Identify which cell holds the provided text, then report its [X, Y] central coordinate. 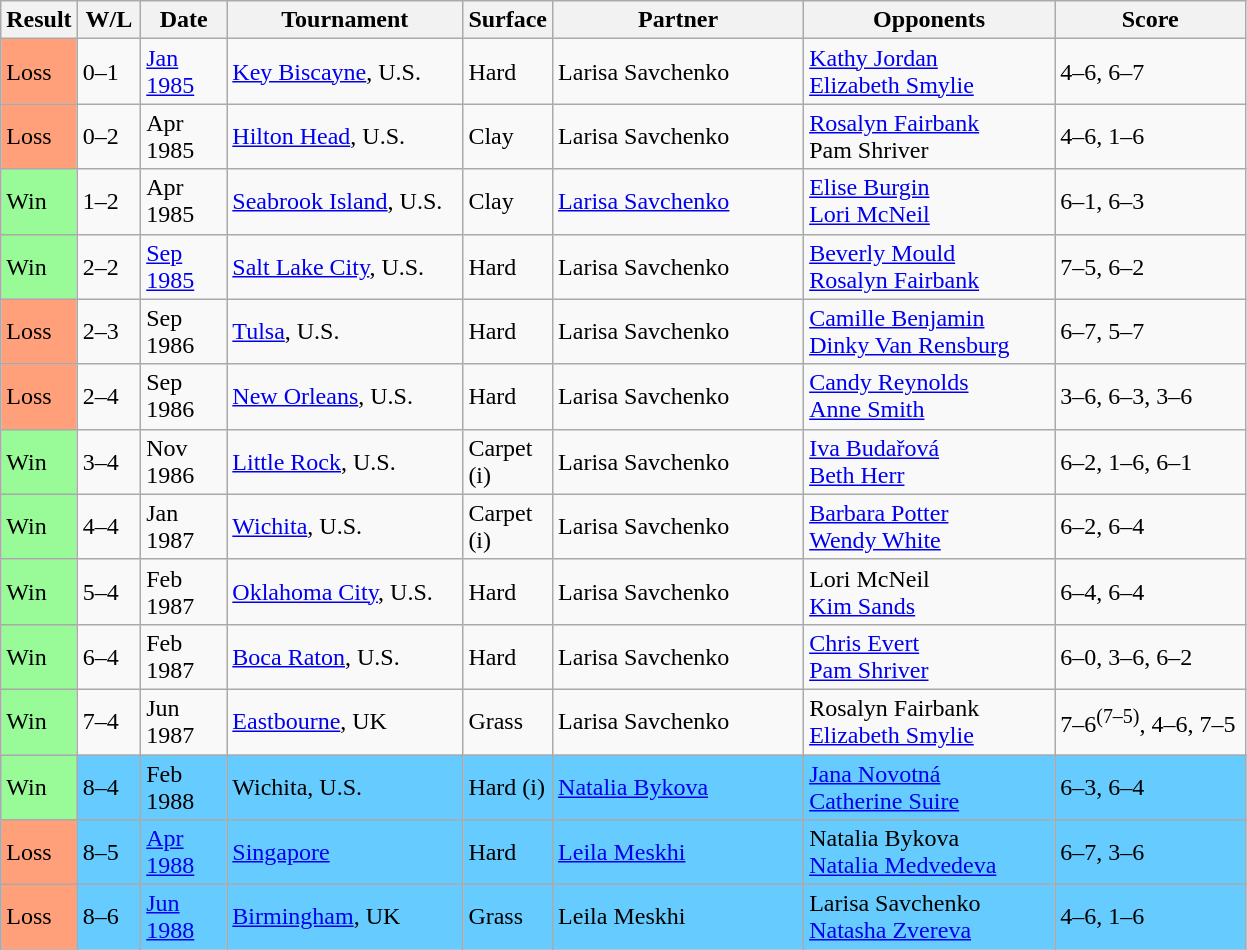
Feb 1988 [184, 786]
Hard (i) [508, 786]
6–4, 6–4 [1150, 592]
Jan 1985 [184, 72]
Oklahoma City, U.S. [345, 592]
8–6 [109, 918]
4–6, 6–7 [1150, 72]
1–2 [109, 202]
Jun 1987 [184, 722]
5–4 [109, 592]
7–5, 6–2 [1150, 266]
Key Biscayne, U.S. [345, 72]
Surface [508, 20]
Kathy Jordan Elizabeth Smylie [930, 72]
New Orleans, U.S. [345, 396]
Little Rock, U.S. [345, 462]
Salt Lake City, U.S. [345, 266]
Jan 1987 [184, 526]
Larisa Savchenko Natasha Zvereva [930, 918]
0–1 [109, 72]
Camille Benjamin Dinky Van Rensburg [930, 332]
6–3, 6–4 [1150, 786]
Chris Evert Pam Shriver [930, 656]
Seabrook Island, U.S. [345, 202]
0–2 [109, 136]
Jana Novotná Catherine Suire [930, 786]
Lori McNeil Kim Sands [930, 592]
Singapore [345, 852]
2–4 [109, 396]
Elise Burgin Lori McNeil [930, 202]
Birmingham, UK [345, 918]
Iva Budařová Beth Herr [930, 462]
Barbara Potter Wendy White [930, 526]
Natalia Bykova [678, 786]
7–6(7–5), 4–6, 7–5 [1150, 722]
3–4 [109, 462]
Result [39, 20]
Partner [678, 20]
6–2, 1–6, 6–1 [1150, 462]
Jun 1988 [184, 918]
Opponents [930, 20]
6–7, 3–6 [1150, 852]
Rosalyn Fairbank Elizabeth Smylie [930, 722]
Apr 1988 [184, 852]
Rosalyn Fairbank Pam Shriver [930, 136]
Natalia Bykova Natalia Medvedeva [930, 852]
Candy Reynolds Anne Smith [930, 396]
6–7, 5–7 [1150, 332]
8–4 [109, 786]
Date [184, 20]
Nov 1986 [184, 462]
7–4 [109, 722]
Hilton Head, U.S. [345, 136]
6–1, 6–3 [1150, 202]
2–2 [109, 266]
Eastbourne, UK [345, 722]
8–5 [109, 852]
Tulsa, U.S. [345, 332]
Beverly Mould Rosalyn Fairbank [930, 266]
4–4 [109, 526]
3–6, 6–3, 3–6 [1150, 396]
6–0, 3–6, 6–2 [1150, 656]
Sep 1985 [184, 266]
6–2, 6–4 [1150, 526]
Boca Raton, U.S. [345, 656]
Score [1150, 20]
W/L [109, 20]
Tournament [345, 20]
6–4 [109, 656]
2–3 [109, 332]
